Provide the [X, Y] coordinate of the cell's center where the given text is located.  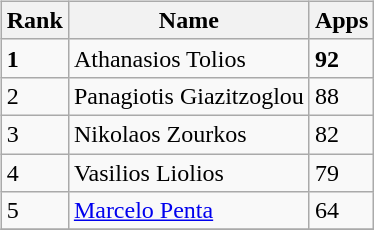
88 [341, 96]
Athanasios Tolios [188, 58]
2 [34, 96]
Nikolaos Zourkos [188, 134]
Apps [341, 20]
Vasilios Liolios [188, 173]
Name [188, 20]
1 [34, 58]
5 [34, 211]
4 [34, 173]
3 [34, 134]
92 [341, 58]
Marcelo Penta [188, 211]
79 [341, 173]
82 [341, 134]
Rank [34, 20]
Panagiotis Giazitzoglou [188, 96]
64 [341, 211]
